Pinpoint the cell where the given text exists, returning its (X, Y) midpoint coordinate. 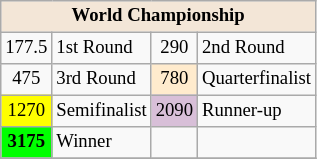
1st Round (102, 48)
2nd Round (257, 48)
Quarterfinalist (257, 80)
Winner (102, 142)
475 (26, 80)
World Championship (158, 16)
780 (174, 80)
1270 (26, 112)
2090 (174, 112)
177.5 (26, 48)
Semifinalist (102, 112)
Runner-up (257, 112)
3rd Round (102, 80)
3175 (26, 142)
290 (174, 48)
